Return [x, y] of the center of cell containing provided text 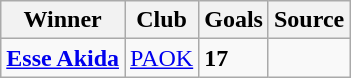
Esse Akida [63, 58]
Goals [234, 20]
Club [162, 20]
Source [308, 20]
Winner [63, 20]
17 [234, 58]
PAOK [162, 58]
